Detect which cell encompasses the target text, then output its (X, Y) center coordinate. 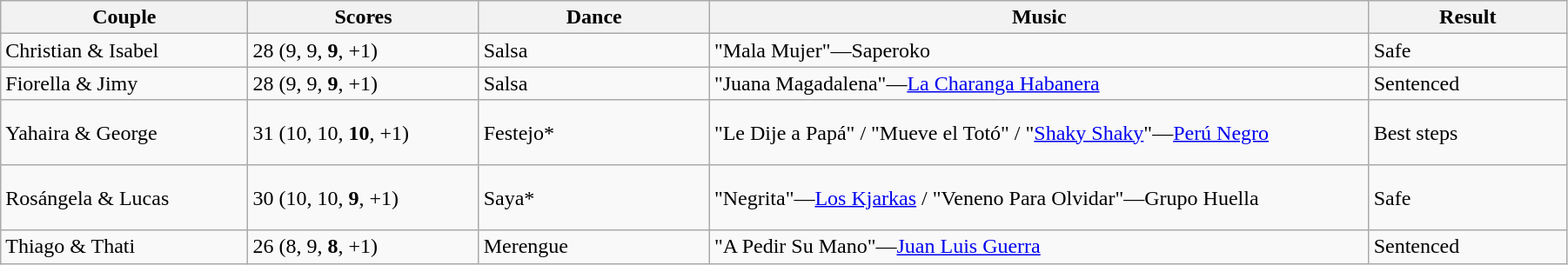
Couple (124, 17)
Best steps (1467, 132)
Scores (364, 17)
Dance (593, 17)
Result (1467, 17)
Music (1039, 17)
Fiorella & Jimy (124, 83)
Christian & Isabel (124, 50)
Thiago & Thati (124, 247)
26 (8, 9, 8, +1) (364, 247)
Festejo* (593, 132)
"Le Dije a Papá" / "Mueve el Totó" / "Shaky Shaky"—Perú Negro (1039, 132)
Merengue (593, 247)
30 (10, 10, 9, +1) (364, 198)
Rosángela & Lucas (124, 198)
Yahaira & George (124, 132)
"Juana Magadalena"—La Charanga Habanera (1039, 83)
"Mala Mujer"—Saperoko (1039, 50)
Saya* (593, 198)
"A Pedir Su Mano"—Juan Luis Guerra (1039, 247)
31 (10, 10, 10, +1) (364, 132)
"Negrita"—Los Kjarkas / "Veneno Para Olvidar"—Grupo Huella (1039, 198)
